Detect which cell encompasses the target text, then output its (x, y) center coordinate. 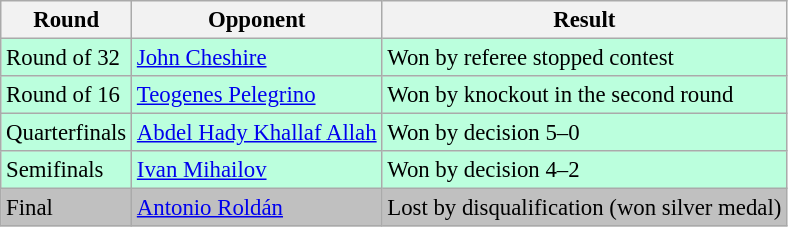
Quarterfinals (66, 133)
Round (66, 20)
Opponent (257, 20)
Won by knockout in the second round (584, 95)
Antonio Roldán (257, 208)
Final (66, 208)
Won by referee stopped contest (584, 58)
Round of 32 (66, 58)
Lost by disqualification (won silver medal) (584, 208)
Teogenes Pelegrino (257, 95)
Won by decision 5–0 (584, 133)
Semifinals (66, 170)
Round of 16 (66, 95)
Ivan Mihailov (257, 170)
John Cheshire (257, 58)
Result (584, 20)
Won by decision 4–2 (584, 170)
Abdel Hady Khallaf Allah (257, 133)
